Detect which cell encompasses the target text, then output its [x, y] center coordinate. 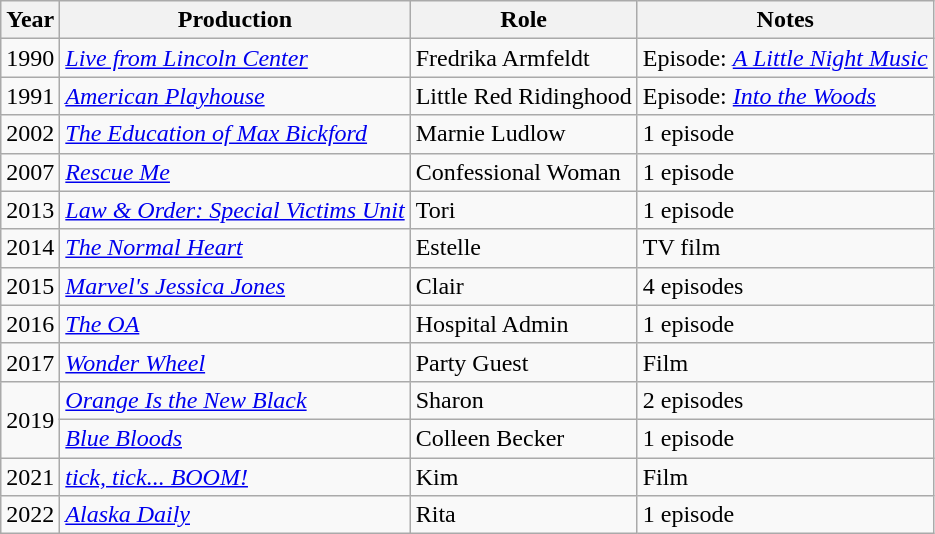
tick, tick... BOOM! [235, 477]
Marnie Ludlow [524, 134]
Estelle [524, 248]
2016 [30, 324]
2015 [30, 286]
Party Guest [524, 362]
Fredrika Armfeldt [524, 58]
American Playhouse [235, 96]
2007 [30, 172]
2 episodes [785, 400]
Little Red Ridinghood [524, 96]
Episode: Into the Woods [785, 96]
Episode: A Little Night Music [785, 58]
2022 [30, 515]
Hospital Admin [524, 324]
2014 [30, 248]
Live from Lincoln Center [235, 58]
TV film [785, 248]
Alaska Daily [235, 515]
The OA [235, 324]
Clair [524, 286]
Blue Bloods [235, 438]
Rita [524, 515]
1990 [30, 58]
Colleen Becker [524, 438]
1991 [30, 96]
Production [235, 20]
Sharon [524, 400]
2021 [30, 477]
2002 [30, 134]
2017 [30, 362]
4 episodes [785, 286]
Kim [524, 477]
Tori [524, 210]
Marvel's Jessica Jones [235, 286]
2013 [30, 210]
Wonder Wheel [235, 362]
Law & Order: Special Victims Unit [235, 210]
Notes [785, 20]
Year [30, 20]
Orange Is the New Black [235, 400]
Role [524, 20]
Confessional Woman [524, 172]
Rescue Me [235, 172]
The Education of Max Bickford [235, 134]
The Normal Heart [235, 248]
2019 [30, 419]
